Output the [x, y] coordinate of the center of the cell containing the given text.  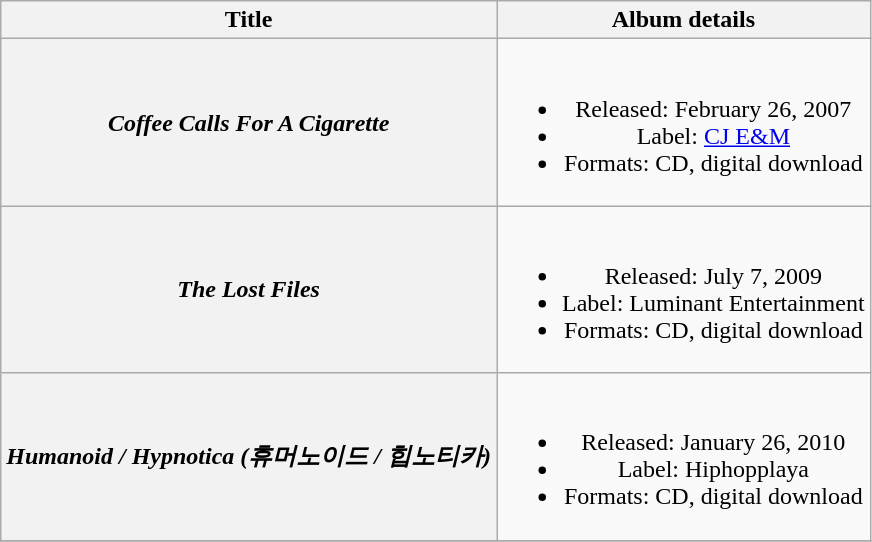
Released: February 26, 2007Label: CJ E&MFormats: CD, digital download [683, 122]
Album details [683, 20]
The Lost Files [249, 290]
Released: January 26, 2010Label: HiphopplayaFormats: CD, digital download [683, 456]
Coffee Calls For A Cigarette [249, 122]
Humanoid / Hypnotica (휴머노이드 / 힙노티카) [249, 456]
Released: July 7, 2009Label: Luminant EntertainmentFormats: CD, digital download [683, 290]
Title [249, 20]
